For the text-containing cell, return its midpoint in (X, Y) coordinate format. 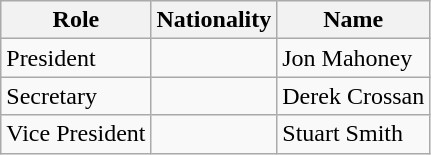
Name (354, 20)
Vice President (76, 134)
President (76, 58)
Role (76, 20)
Secretary (76, 96)
Nationality (214, 20)
Derek Crossan (354, 96)
Jon Mahoney (354, 58)
Stuart Smith (354, 134)
